Pinpoint the cell where the given text exists, returning its [X, Y] midpoint coordinate. 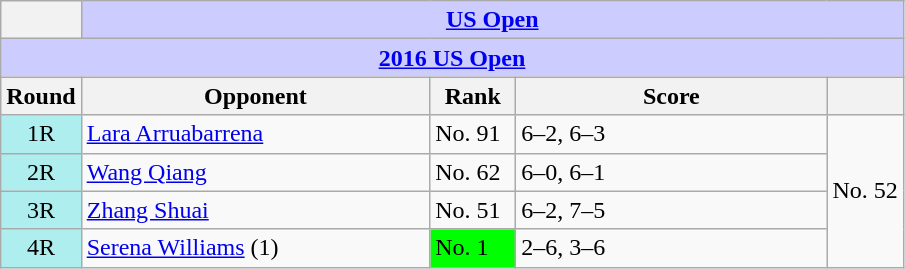
2016 US Open [452, 58]
6–0, 6–1 [672, 172]
No. 62 [473, 172]
2–6, 3–6 [672, 248]
Lara Arruabarrena [256, 134]
No. 51 [473, 210]
No. 52 [865, 191]
Score [672, 96]
Round [41, 96]
Opponent [256, 96]
4R [41, 248]
6–2, 7–5 [672, 210]
3R [41, 210]
US Open [492, 20]
Serena Williams (1) [256, 248]
No. 1 [473, 248]
Zhang Shuai [256, 210]
No. 91 [473, 134]
Wang Qiang [256, 172]
1R [41, 134]
2R [41, 172]
Rank [473, 96]
6–2, 6–3 [672, 134]
